Extract the [x, y] coordinate from the center of the cell holding the provided text.  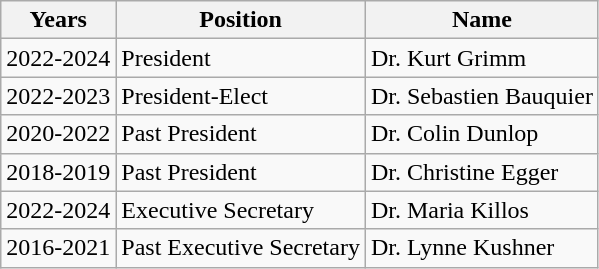
2022-2023 [58, 96]
Past Executive Secretary [241, 248]
Dr. Colin Dunlop [482, 134]
Position [241, 20]
Dr. Lynne Kushner [482, 248]
Executive Secretary [241, 210]
2018-2019 [58, 172]
Dr. Maria Killos [482, 210]
Years [58, 20]
Dr. Kurt Grimm [482, 58]
Dr. Christine Egger [482, 172]
President-Elect [241, 96]
2020-2022 [58, 134]
President [241, 58]
Name [482, 20]
2016-2021 [58, 248]
Dr. Sebastien Bauquier [482, 96]
